Determine the (x, y) coordinate at the center of the cell enclosing the given text.  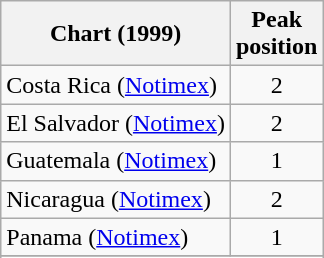
Panama (Notimex) (116, 237)
Costa Rica (Notimex) (116, 85)
Peakposition (276, 34)
El Salvador (Notimex) (116, 123)
Nicaragua (Notimex) (116, 199)
Guatemala (Notimex) (116, 161)
Chart (1999) (116, 34)
